Identify which cell holds the provided text, then report its (X, Y) central coordinate. 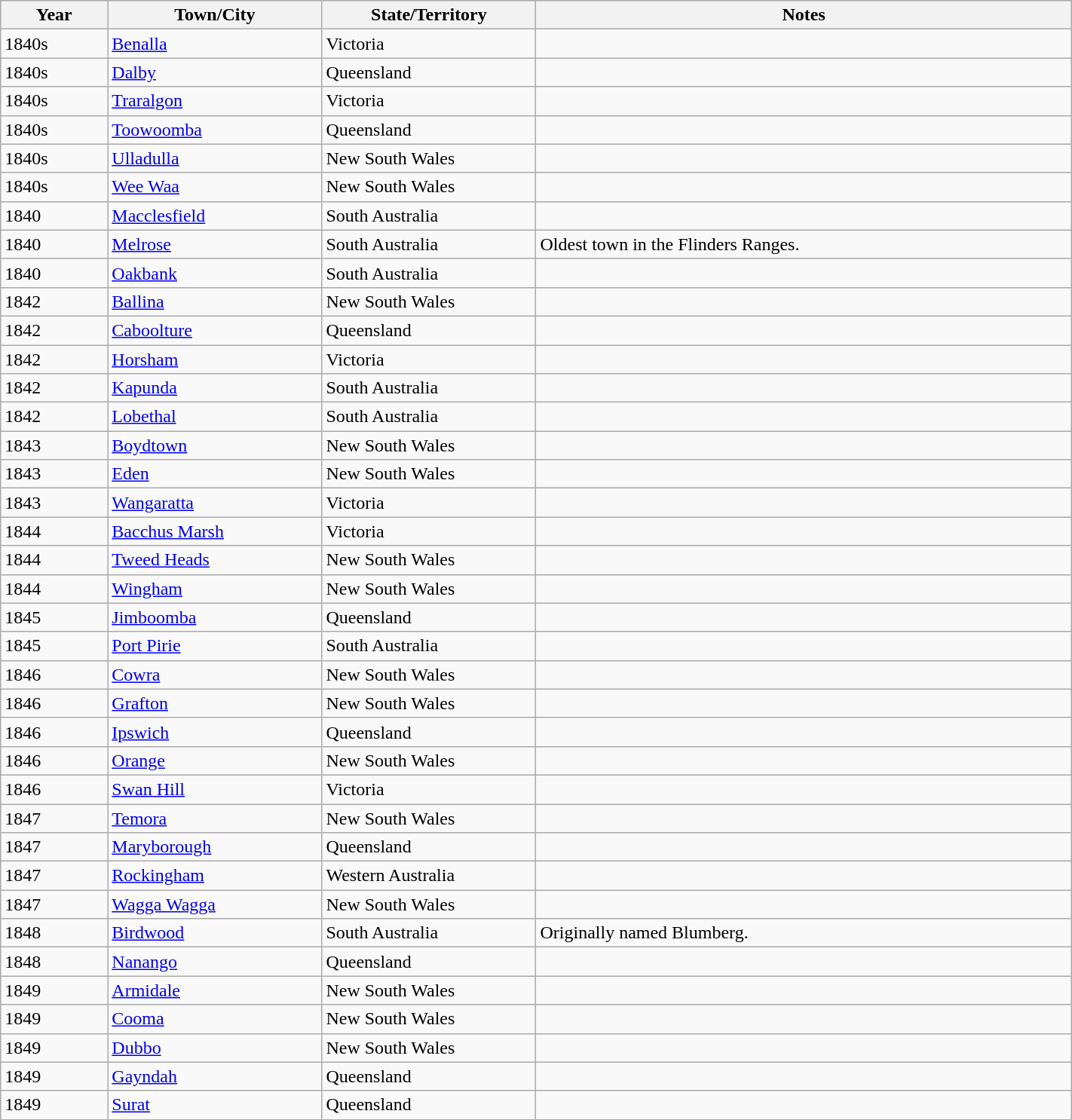
Maryborough (215, 847)
Town/City (215, 15)
Caboolture (215, 330)
Surat (215, 1105)
Dalby (215, 72)
Rockingham (215, 876)
Gayndah (215, 1076)
Nanango (215, 962)
Traralgon (215, 101)
Cooma (215, 1019)
Oakbank (215, 273)
Ballina (215, 301)
Kapunda (215, 388)
Benalla (215, 44)
Western Australia (429, 876)
Wee Waa (215, 187)
State/Territory (429, 15)
Notes (804, 15)
Armidale (215, 990)
Eden (215, 474)
Swan Hill (215, 789)
Toowoomba (215, 130)
Ipswich (215, 732)
Wingham (215, 589)
Dubbo (215, 1048)
Jimboomba (215, 617)
Orange (215, 760)
Bacchus Marsh (215, 531)
Lobethal (215, 417)
Wangaratta (215, 503)
Tweed Heads (215, 560)
Wagga Wagga (215, 904)
Oldest town in the Flinders Ranges. (804, 244)
Year (54, 15)
Ulladulla (215, 158)
Horsham (215, 360)
Temora (215, 818)
Boydtown (215, 445)
Macclesfield (215, 216)
Melrose (215, 244)
Birdwood (215, 933)
Originally named Blumberg. (804, 933)
Port Pirie (215, 646)
Cowra (215, 675)
Grafton (215, 703)
